Extract the [X, Y] coordinate from the center of the cell holding the provided text.  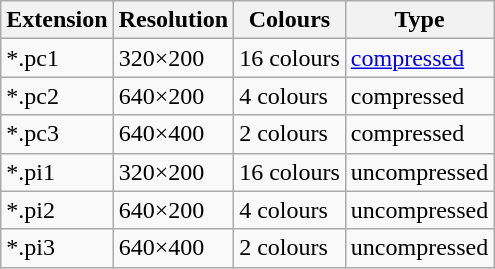
*.pc2 [57, 96]
Extension [57, 20]
*.pc1 [57, 58]
Resolution [173, 20]
Colours [290, 20]
*.pc3 [57, 134]
*.pi1 [57, 172]
*.pi2 [57, 210]
*.pi3 [57, 248]
Type [419, 20]
